Return [x, y] of the center of cell containing provided text 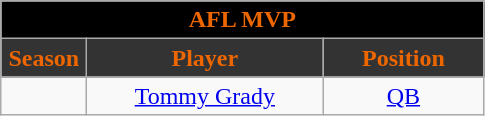
AFL MVP [242, 20]
Tommy Grady [205, 96]
Player [205, 58]
QB [404, 96]
Position [404, 58]
Season [44, 58]
